Scan for the cell matching the given text and deliver its [x, y] coordinate at center. 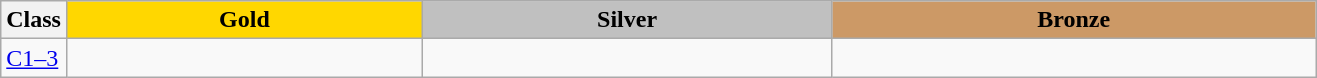
Bronze [1074, 20]
C1–3 [34, 58]
Gold [244, 20]
Silver [626, 20]
Class [34, 20]
